From the cell containing the given text, extract its center point as (x, y) coordinate. 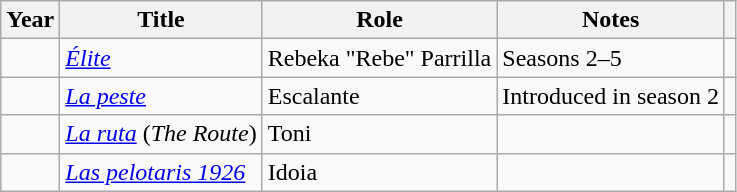
Notes (611, 20)
Title (161, 20)
Rebeka "Rebe" Parrilla (380, 58)
Escalante (380, 96)
La ruta (The Route) (161, 134)
Seasons 2–5 (611, 58)
Idoia (380, 172)
Introduced in season 2 (611, 96)
Élite (161, 58)
Toni (380, 134)
Las pelotaris 1926 (161, 172)
Role (380, 20)
La peste (161, 96)
Year (30, 20)
